For the text-containing cell, return its midpoint in [X, Y] coordinate format. 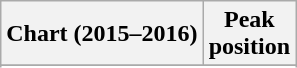
Chart (2015–2016) [102, 34]
Peakposition [249, 34]
